From the cell containing the given text, extract its center point as [x, y] coordinate. 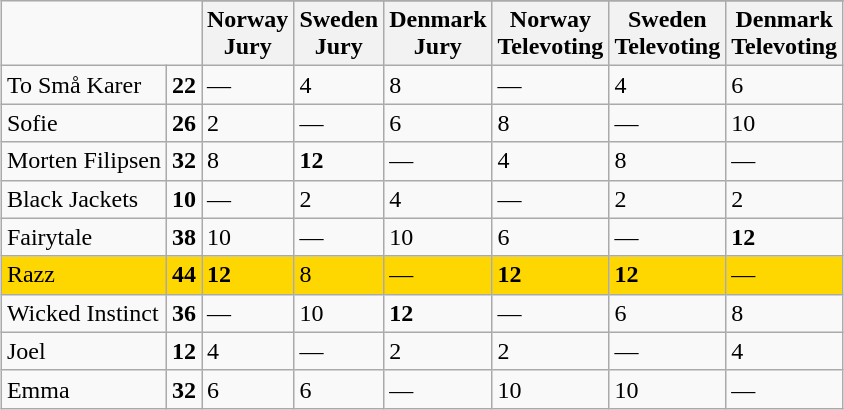
26 [184, 123]
DenmarkTelevoting [784, 34]
Black Jackets [84, 199]
NorwayJury [248, 34]
Fairytale [84, 237]
DenmarkJury [438, 34]
38 [184, 237]
To Små Karer [84, 85]
Emma [84, 389]
SwedenTelevoting [668, 34]
Wicked Instinct [84, 313]
NorwayTelevoting [550, 34]
22 [184, 85]
Razz [84, 275]
36 [184, 313]
Morten Filipsen [84, 161]
Joel [84, 351]
SwedenJury [339, 34]
Sofie [84, 123]
44 [184, 275]
